Determine the [X, Y] coordinate at the center of the cell enclosing the given text.  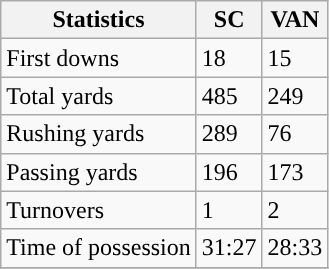
Total yards [99, 96]
1 [229, 210]
Turnovers [99, 210]
31:27 [229, 248]
485 [229, 96]
76 [295, 134]
Rushing yards [99, 134]
249 [295, 96]
SC [229, 20]
15 [295, 58]
Statistics [99, 20]
173 [295, 172]
Passing yards [99, 172]
Time of possession [99, 248]
18 [229, 58]
289 [229, 134]
First downs [99, 58]
2 [295, 210]
28:33 [295, 248]
196 [229, 172]
VAN [295, 20]
